Return the [X, Y] coordinate for the center point of the cell that contains the specified text.  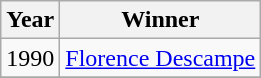
Florence Descampe [160, 58]
Year [30, 20]
Winner [160, 20]
1990 [30, 58]
